Find where the given text appears and provide that cell's center as (x, y) coordinate. 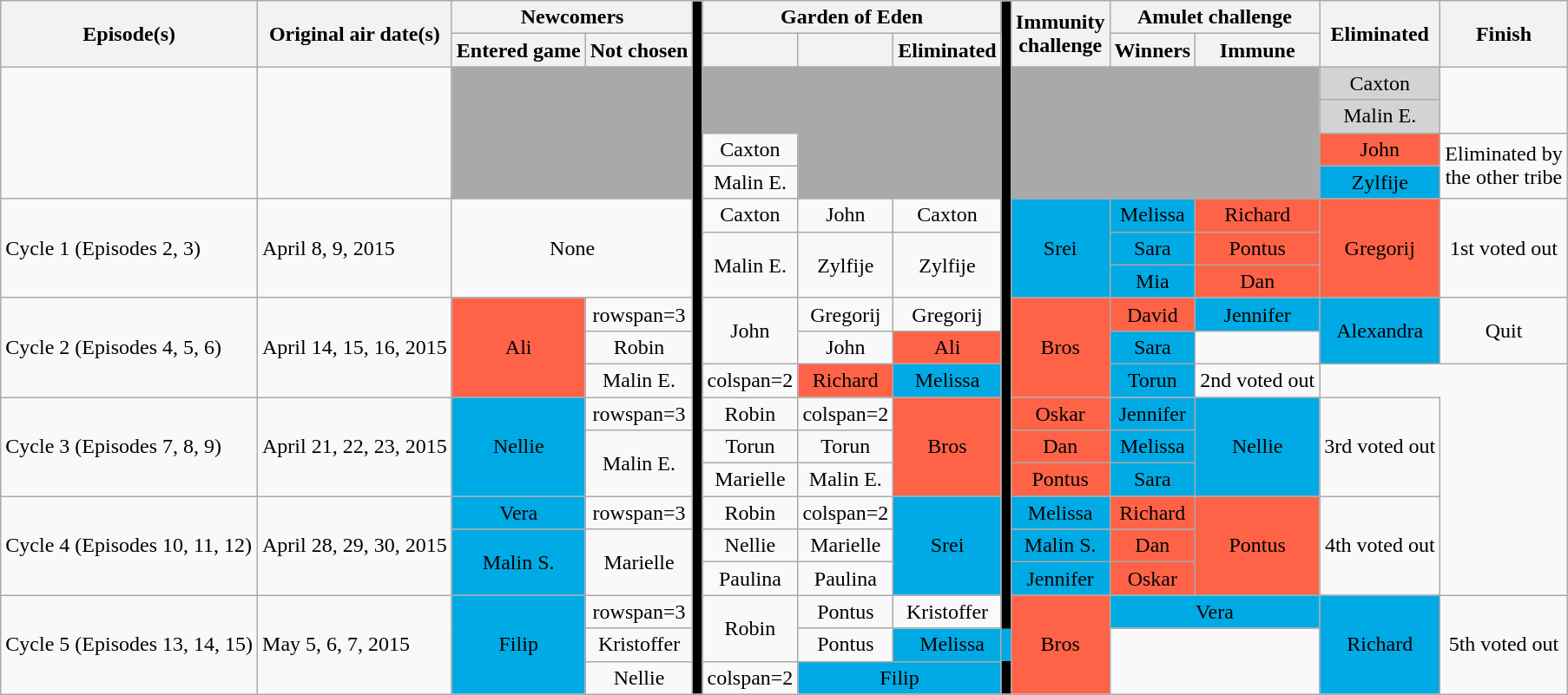
Original air date(s) (355, 34)
Eliminated bythe other tribe (1504, 166)
Quit (1504, 331)
None (572, 248)
3rd voted out (1380, 447)
Cycle 2 (Episodes 4, 5, 6) (129, 347)
2nd voted out (1257, 380)
Mia (1153, 281)
1st voted out (1504, 248)
Amulet challenge (1215, 17)
Entered game (518, 50)
Cycle 1 (Episodes 2, 3) (129, 248)
Not chosen (639, 50)
Newcomers (572, 17)
4th voted out (1380, 546)
Cycle 5 (Episodes 13, 14, 15) (129, 645)
Alexandra (1380, 331)
Episode(s) (129, 34)
Immunitychallenge (1060, 34)
May 5, 6, 7, 2015 (355, 645)
Finish (1504, 34)
5th voted out (1504, 645)
Immune (1257, 50)
April 21, 22, 23, 2015 (355, 447)
Winners (1153, 50)
Cycle 3 (Episodes 7, 8, 9) (129, 447)
April 14, 15, 16, 2015 (355, 347)
April 8, 9, 2015 (355, 248)
April 28, 29, 30, 2015 (355, 546)
David (1153, 314)
Cycle 4 (Episodes 10, 11, 12) (129, 546)
Garden of Eden (852, 17)
